For the text-containing cell, return its midpoint in [X, Y] coordinate format. 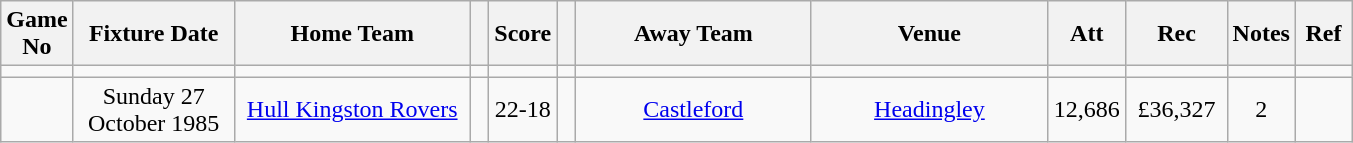
Att [1086, 34]
22-18 [523, 110]
Rec [1176, 34]
12,686 [1086, 110]
Sunday 27 October 1985 [154, 110]
Hull Kingston Rovers [352, 110]
Castleford [693, 110]
Home Team [352, 34]
£36,327 [1176, 110]
Away Team [693, 34]
Headingley [929, 110]
Notes [1261, 34]
2 [1261, 110]
Ref [1323, 34]
Fixture Date [154, 34]
Game No [37, 34]
Score [523, 34]
Venue [929, 34]
